Scan for the cell matching the given text and deliver its (x, y) coordinate at center. 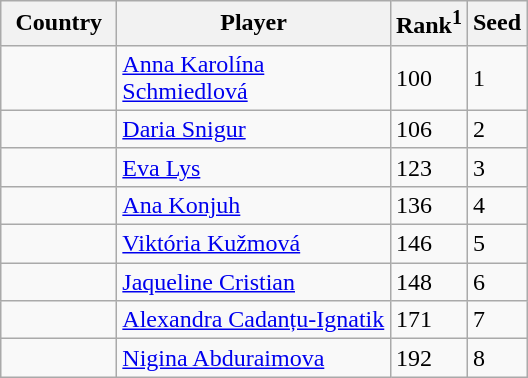
136 (428, 205)
106 (428, 129)
3 (496, 167)
146 (428, 244)
Rank1 (428, 24)
192 (428, 358)
Alexandra Cadanțu-Ignatik (254, 320)
148 (428, 282)
100 (428, 78)
1 (496, 78)
Jaqueline Cristian (254, 282)
7 (496, 320)
Anna Karolína Schmiedlová (254, 78)
Viktória Kužmová (254, 244)
2 (496, 129)
Daria Snigur (254, 129)
Eva Lys (254, 167)
8 (496, 358)
6 (496, 282)
Seed (496, 24)
171 (428, 320)
Country (59, 24)
5 (496, 244)
Ana Konjuh (254, 205)
4 (496, 205)
123 (428, 167)
Player (254, 24)
Nigina Abduraimova (254, 358)
